Output the (X, Y) coordinate of the center of the cell containing the given text.  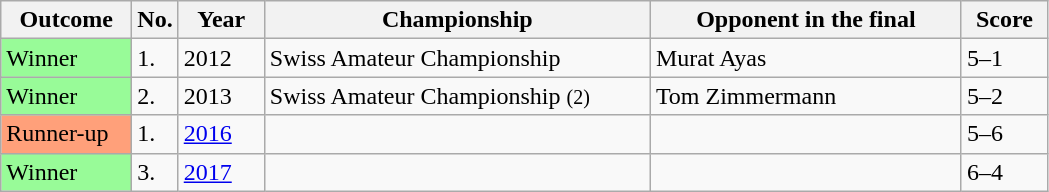
2016 (221, 134)
6–4 (1004, 172)
Score (1004, 20)
5–2 (1004, 96)
2013 (221, 96)
No. (155, 20)
3. (155, 172)
Championship (457, 20)
Swiss Amateur Championship (457, 58)
5–1 (1004, 58)
2012 (221, 58)
2017 (221, 172)
5–6 (1004, 134)
Murat Ayas (806, 58)
Swiss Amateur Championship (2) (457, 96)
Year (221, 20)
Opponent in the final (806, 20)
Runner-up (66, 134)
2. (155, 96)
Outcome (66, 20)
Tom Zimmermann (806, 96)
